Extract the [x, y] coordinate from the center of the cell holding the provided text.  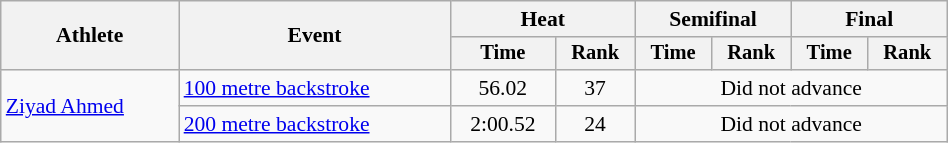
100 metre backstroke [315, 88]
Event [315, 36]
Athlete [90, 36]
56.02 [502, 88]
Ziyad Ahmed [90, 106]
200 metre backstroke [315, 124]
Heat [542, 19]
37 [595, 88]
Final [869, 19]
2:00.52 [502, 124]
Semifinal [713, 19]
24 [595, 124]
